Find where the given text appears and provide that cell's center as (x, y) coordinate. 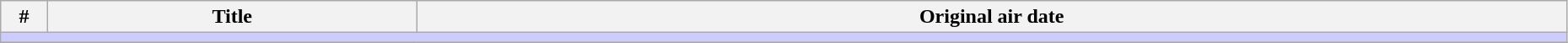
# (24, 17)
Original air date (992, 17)
Title (232, 17)
